For the text-containing cell, return its midpoint in [X, Y] coordinate format. 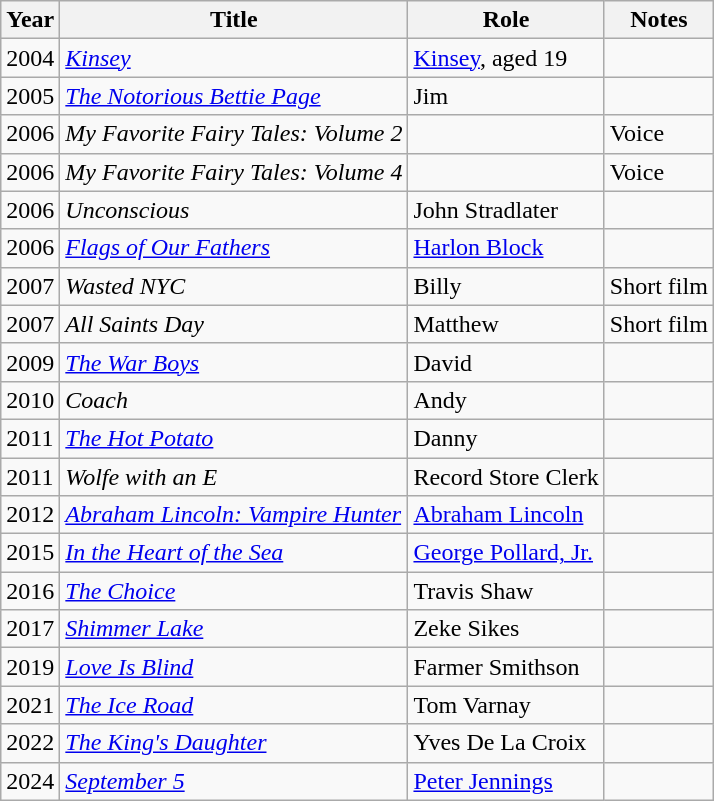
2017 [30, 629]
Year [30, 20]
Kinsey, aged 19 [506, 58]
John Stradlater [506, 210]
2012 [30, 515]
September 5 [234, 781]
Peter Jennings [506, 781]
2024 [30, 781]
George Pollard, Jr. [506, 553]
2005 [30, 96]
Shimmer Lake [234, 629]
My Favorite Fairy Tales: Volume 2 [234, 134]
Wasted NYC [234, 286]
Notes [658, 20]
2019 [30, 667]
The Choice [234, 591]
Travis Shaw [506, 591]
Jim [506, 96]
Flags of Our Fathers [234, 248]
2004 [30, 58]
2016 [30, 591]
David [506, 362]
2022 [30, 743]
The War Boys [234, 362]
Wolfe with an E [234, 477]
The Ice Road [234, 705]
Danny [506, 438]
Yves De La Croix [506, 743]
My Favorite Fairy Tales: Volume 4 [234, 172]
Record Store Clerk [506, 477]
Tom Varnay [506, 705]
The Notorious Bettie Page [234, 96]
Harlon Block [506, 248]
Love Is Blind [234, 667]
Title [234, 20]
Unconscious [234, 210]
Farmer Smithson [506, 667]
Abraham Lincoln [506, 515]
Role [506, 20]
2021 [30, 705]
Zeke Sikes [506, 629]
2010 [30, 400]
Andy [506, 400]
The King's Daughter [234, 743]
Billy [506, 286]
2009 [30, 362]
Coach [234, 400]
Abraham Lincoln: Vampire Hunter [234, 515]
Matthew [506, 324]
The Hot Potato [234, 438]
All Saints Day [234, 324]
2015 [30, 553]
Kinsey [234, 58]
In the Heart of the Sea [234, 553]
